For the text-containing cell, return its midpoint in (X, Y) coordinate format. 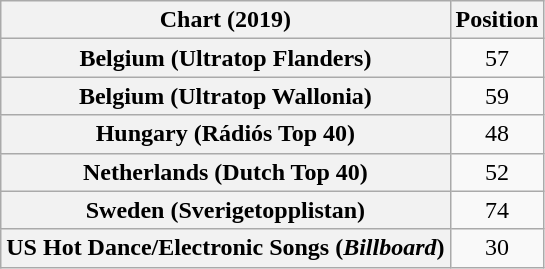
30 (497, 248)
Chart (2019) (226, 20)
Sweden (Sverigetopplistan) (226, 210)
Belgium (Ultratop Flanders) (226, 58)
Belgium (Ultratop Wallonia) (226, 96)
74 (497, 210)
48 (497, 134)
Hungary (Rádiós Top 40) (226, 134)
Netherlands (Dutch Top 40) (226, 172)
Position (497, 20)
52 (497, 172)
59 (497, 96)
US Hot Dance/Electronic Songs (Billboard) (226, 248)
57 (497, 58)
